Return the [x, y] coordinate for the center point of the cell that contains the specified text.  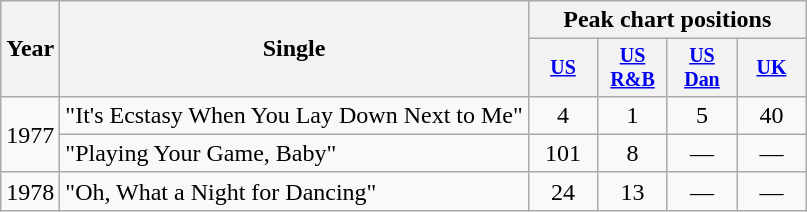
1977 [30, 134]
Peak chart positions [667, 20]
101 [562, 153]
"Oh, What a Night for Dancing" [294, 191]
1978 [30, 191]
"Playing Your Game, Baby" [294, 153]
Year [30, 49]
5 [702, 115]
"It's Ecstasy When You Lay Down Next to Me" [294, 115]
13 [632, 191]
8 [632, 153]
USDan [702, 68]
1 [632, 115]
US [562, 68]
40 [772, 115]
Single [294, 49]
4 [562, 115]
UK [772, 68]
USR&B [632, 68]
24 [562, 191]
